Extract the [X, Y] coordinate from the center of the cell holding the provided text.  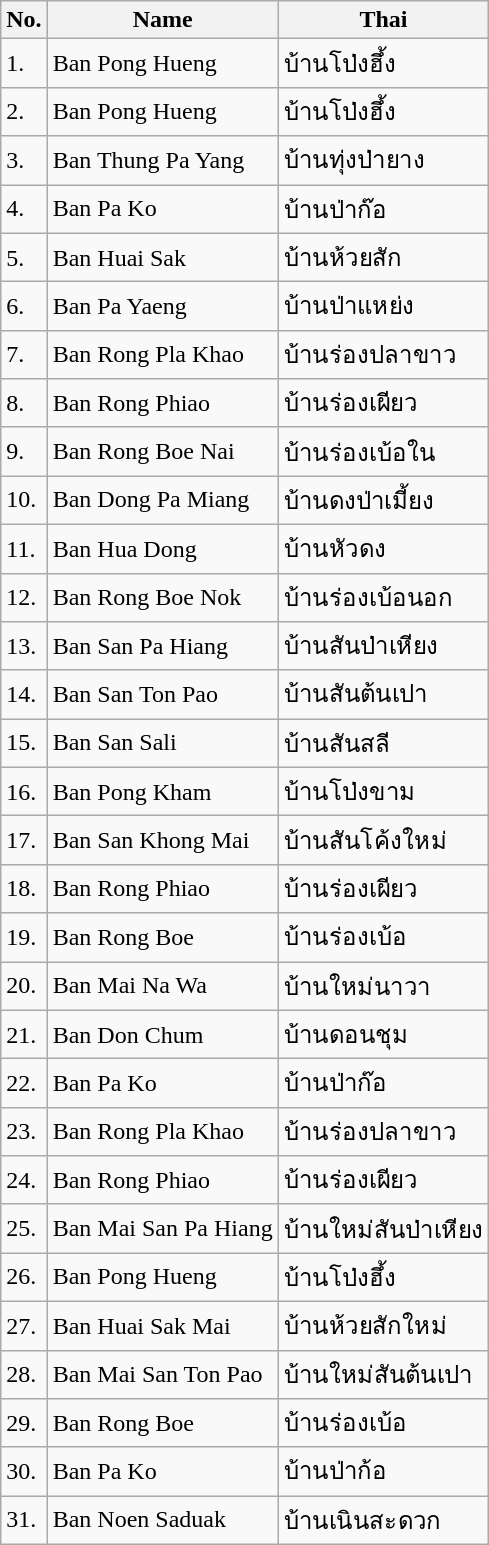
Thai [384, 20]
Ban Noen Saduak [162, 1520]
บ้านดอนชุม [384, 1034]
22. [24, 1084]
บ้านเนินสะดวก [384, 1520]
บ้านดงป่าเมี้ยง [384, 500]
26. [24, 1278]
29. [24, 1424]
19. [24, 938]
14. [24, 694]
Ban Rong Boe Nai [162, 452]
1. [24, 64]
Ban Dong Pa Miang [162, 500]
15. [24, 744]
Ban San Pa Hiang [162, 646]
27. [24, 1326]
30. [24, 1472]
7. [24, 354]
บ้านโป่งขาม [384, 792]
23. [24, 1132]
8. [24, 404]
Ban Rong Boe Nok [162, 598]
17. [24, 840]
20. [24, 986]
บ้านหัวดง [384, 548]
บ้านสันสลี [384, 744]
16. [24, 792]
บ้านร่องเบ้อนอก [384, 598]
Name [162, 20]
11. [24, 548]
บ้านป่าแหย่ง [384, 306]
13. [24, 646]
Ban Huai Sak Mai [162, 1326]
Ban Huai Sak [162, 258]
Ban Hua Dong [162, 548]
12. [24, 598]
บ้านป่าก้อ [384, 1472]
Ban San Ton Pao [162, 694]
Ban Pong Kham [162, 792]
Ban San Sali [162, 744]
บ้านใหม่นาวา [384, 986]
18. [24, 888]
Ban Mai San Ton Pao [162, 1374]
Ban San Khong Mai [162, 840]
บ้านใหม่สันป่าเหียง [384, 1228]
บ้านร่องเบ้อใน [384, 452]
No. [24, 20]
Ban Mai Na Wa [162, 986]
3. [24, 160]
9. [24, 452]
28. [24, 1374]
Ban Pa Yaeng [162, 306]
บ้านใหม่สันต้นเปา [384, 1374]
21. [24, 1034]
Ban Thung Pa Yang [162, 160]
4. [24, 208]
บ้านทุ่งป่ายาง [384, 160]
Ban Don Chum [162, 1034]
บ้านห้วยสัก [384, 258]
25. [24, 1228]
10. [24, 500]
24. [24, 1180]
บ้านสันโค้งใหม่ [384, 840]
2. [24, 112]
6. [24, 306]
บ้านห้วยสักใหม่ [384, 1326]
5. [24, 258]
Ban Mai San Pa Hiang [162, 1228]
31. [24, 1520]
บ้านสันป่าเหียง [384, 646]
บ้านสันต้นเปา [384, 694]
